Extract the (x, y) coordinate from the center of the cell holding the provided text.  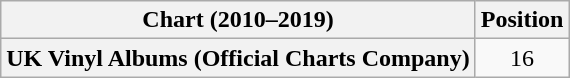
Chart (2010–2019) (238, 20)
UK Vinyl Albums (Official Charts Company) (238, 58)
16 (522, 58)
Position (522, 20)
